Output the (x, y) coordinate of the center of the cell containing the given text.  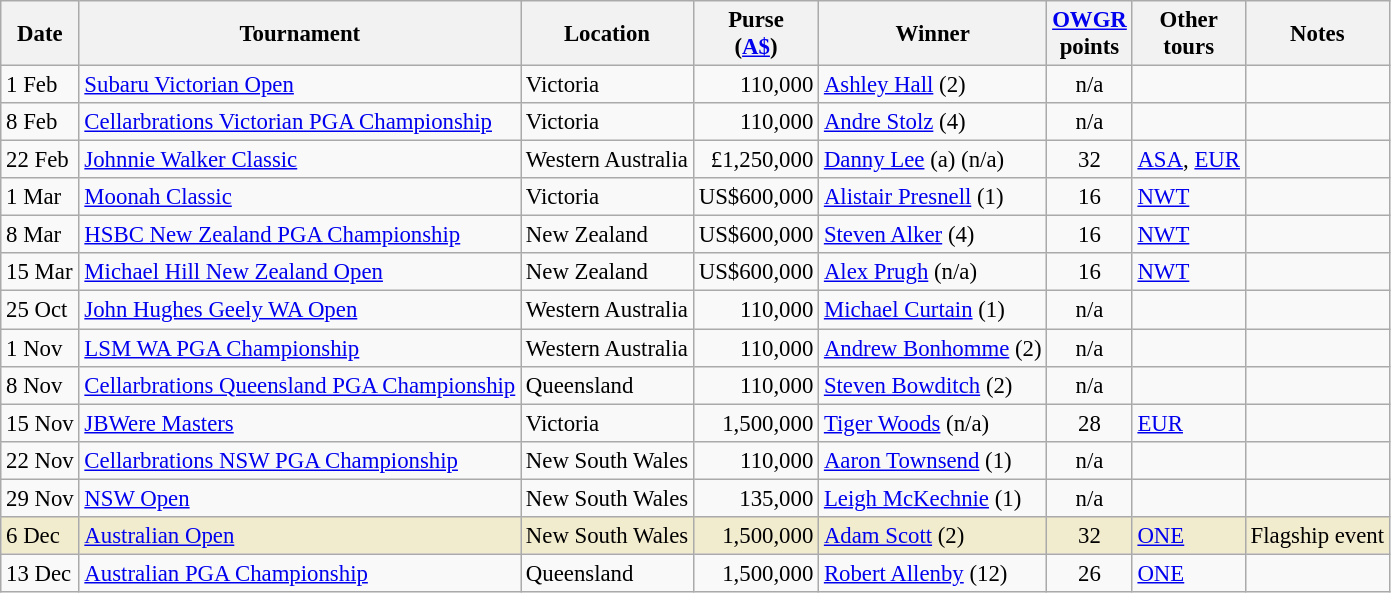
Steven Alker (4) (933, 235)
Adam Scott (2) (933, 536)
Michael Hill New Zealand Open (300, 273)
29 Nov (40, 498)
Winner (933, 34)
Othertours (1188, 34)
Australian PGA Championship (300, 573)
135,000 (756, 498)
26 (1090, 573)
Alistair Presnell (1) (933, 197)
8 Nov (40, 385)
25 Oct (40, 310)
Cellarbrations Victorian PGA Championship (300, 122)
ASA, EUR (1188, 160)
15 Nov (40, 423)
Cellarbrations Queensland PGA Championship (300, 385)
Johnnie Walker Classic (300, 160)
Robert Allenby (12) (933, 573)
Steven Bowditch (2) (933, 385)
LSM WA PGA Championship (300, 348)
Notes (1317, 34)
Purse(A$) (756, 34)
Moonah Classic (300, 197)
Aaron Townsend (1) (933, 460)
Tiger Woods (n/a) (933, 423)
Cellarbrations NSW PGA Championship (300, 460)
15 Mar (40, 273)
22 Nov (40, 460)
Ashley Hall (2) (933, 85)
£1,250,000 (756, 160)
1 Nov (40, 348)
NSW Open (300, 498)
Tournament (300, 34)
EUR (1188, 423)
28 (1090, 423)
JBWere Masters (300, 423)
Flagship event (1317, 536)
Australian Open (300, 536)
Andre Stolz (4) (933, 122)
Michael Curtain (1) (933, 310)
Location (608, 34)
1 Mar (40, 197)
6 Dec (40, 536)
13 Dec (40, 573)
HSBC New Zealand PGA Championship (300, 235)
Subaru Victorian Open (300, 85)
John Hughes Geely WA Open (300, 310)
Date (40, 34)
Andrew Bonhomme (2) (933, 348)
8 Feb (40, 122)
Leigh McKechnie (1) (933, 498)
1 Feb (40, 85)
Danny Lee (a) (n/a) (933, 160)
Alex Prugh (n/a) (933, 273)
8 Mar (40, 235)
OWGRpoints (1090, 34)
22 Feb (40, 160)
